Extract the [X, Y] coordinate from the center of the cell holding the provided text.  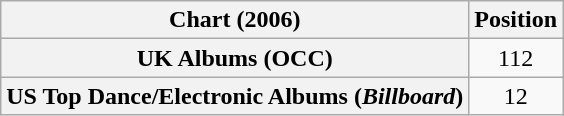
112 [516, 58]
US Top Dance/Electronic Albums (Billboard) [235, 96]
Chart (2006) [235, 20]
Position [516, 20]
UK Albums (OCC) [235, 58]
12 [516, 96]
